Locate the cell with the specified text and output its (X, Y) center coordinate. 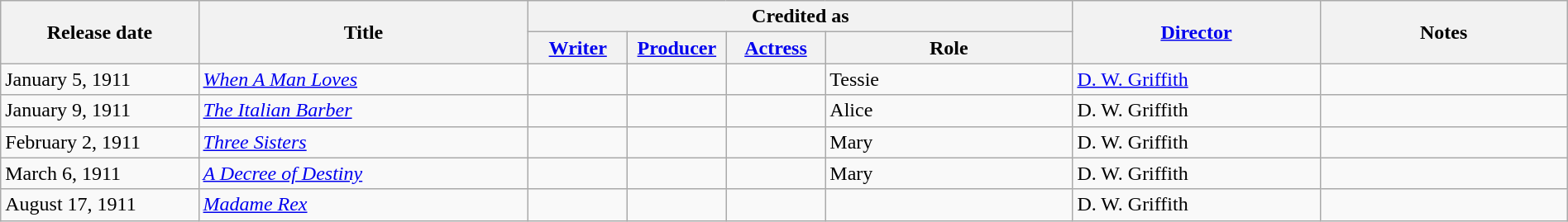
A Decree of Destiny (364, 173)
Writer (578, 48)
March 6, 1911 (99, 173)
Title (364, 32)
Alice (949, 111)
The Italian Barber (364, 111)
Notes (1444, 32)
Release date (99, 32)
Madame Rex (364, 205)
January 9, 1911 (99, 111)
Producer (677, 48)
Credited as (801, 17)
August 17, 1911 (99, 205)
Role (949, 48)
Three Sisters (364, 142)
Tessie (949, 79)
Director (1196, 32)
January 5, 1911 (99, 79)
Actress (776, 48)
February 2, 1911 (99, 142)
When A Man Loves (364, 79)
